Scan for the cell matching the given text and deliver its [X, Y] coordinate at center. 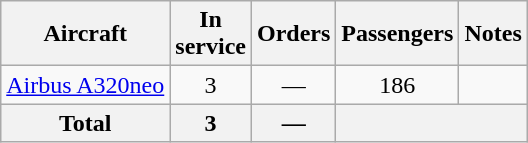
Orders [293, 34]
186 [398, 85]
Passengers [398, 34]
Total [86, 123]
Aircraft [86, 34]
Inservice [211, 34]
Notes [493, 34]
Airbus A320neo [86, 85]
